Locate the cell with the specified text and output its [x, y] center coordinate. 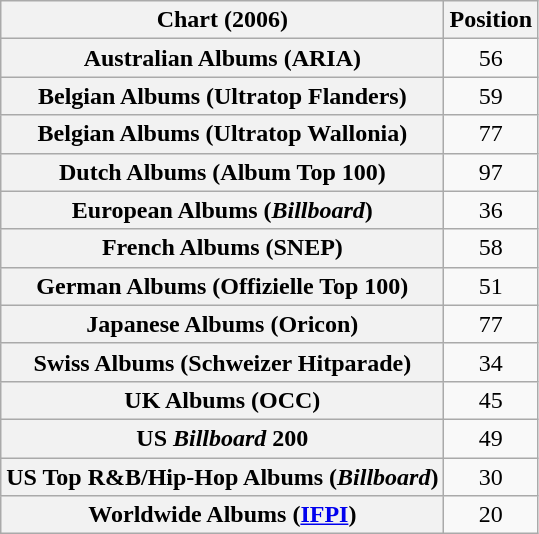
UK Albums (OCC) [222, 400]
34 [491, 362]
49 [491, 438]
French Albums (SNEP) [222, 248]
51 [491, 286]
Dutch Albums (Album Top 100) [222, 172]
59 [491, 96]
Belgian Albums (Ultratop Wallonia) [222, 134]
German Albums (Offizielle Top 100) [222, 286]
Japanese Albums (Oricon) [222, 324]
European Albums (Billboard) [222, 210]
Worldwide Albums (IFPI) [222, 515]
US Top R&B/Hip-Hop Albums (Billboard) [222, 477]
US Billboard 200 [222, 438]
58 [491, 248]
97 [491, 172]
Swiss Albums (Schweizer Hitparade) [222, 362]
30 [491, 477]
20 [491, 515]
Belgian Albums (Ultratop Flanders) [222, 96]
Australian Albums (ARIA) [222, 58]
36 [491, 210]
Position [491, 20]
Chart (2006) [222, 20]
45 [491, 400]
56 [491, 58]
